Scan for the cell matching the given text and deliver its (x, y) coordinate at center. 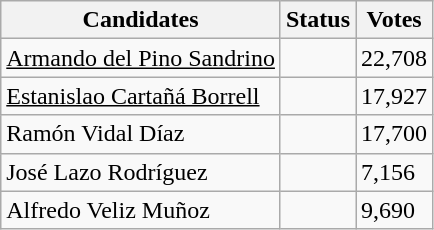
Status (318, 20)
9,690 (394, 210)
17,700 (394, 134)
Ramón Vidal Díaz (141, 134)
17,927 (394, 96)
Candidates (141, 20)
7,156 (394, 172)
José Lazo Rodríguez (141, 172)
Estanislao Cartañá Borrell (141, 96)
Alfredo Veliz Muñoz (141, 210)
Votes (394, 20)
22,708 (394, 58)
Armando del Pino Sandrino (141, 58)
